Locate the cell with the specified text and output its [x, y] center coordinate. 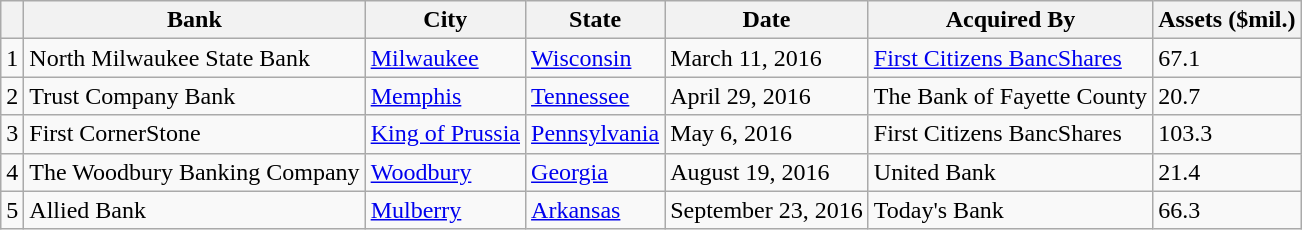
2 [12, 96]
66.3 [1227, 210]
Memphis [445, 96]
Wisconsin [596, 58]
Arkansas [596, 210]
North Milwaukee State Bank [194, 58]
21.4 [1227, 172]
Georgia [596, 172]
April 29, 2016 [767, 96]
August 19, 2016 [767, 172]
Trust Company Bank [194, 96]
September 23, 2016 [767, 210]
Tennessee [596, 96]
The Bank of Fayette County [1010, 96]
Bank [194, 20]
4 [12, 172]
City [445, 20]
1 [12, 58]
Allied Bank [194, 210]
United Bank [1010, 172]
20.7 [1227, 96]
Milwaukee [445, 58]
The Woodbury Banking Company [194, 172]
5 [12, 210]
Woodbury [445, 172]
67.1 [1227, 58]
Acquired By [1010, 20]
Assets ($mil.) [1227, 20]
May 6, 2016 [767, 134]
Pennsylvania [596, 134]
State [596, 20]
Mulberry [445, 210]
103.3 [1227, 134]
Today's Bank [1010, 210]
3 [12, 134]
First CornerStone [194, 134]
King of Prussia [445, 134]
Date [767, 20]
March 11, 2016 [767, 58]
